Capture the cell that displays the provided text and extract its [X, Y] central coordinate. 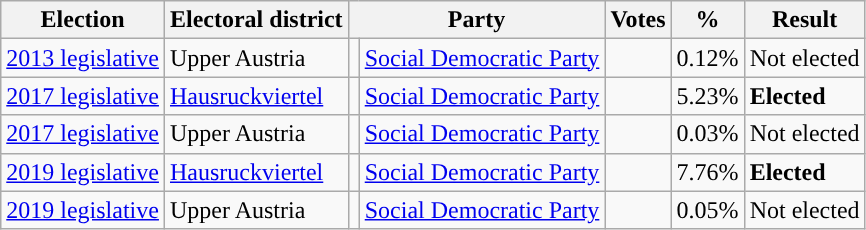
0.12% [708, 58]
5.23% [708, 96]
Election [83, 20]
0.05% [708, 210]
Result [804, 20]
Votes [638, 20]
0.03% [708, 134]
2013 legislative [83, 58]
Party [476, 20]
Electoral district [256, 20]
% [708, 20]
7.76% [708, 172]
